Find where the given text appears and provide that cell's center as (X, Y) coordinate. 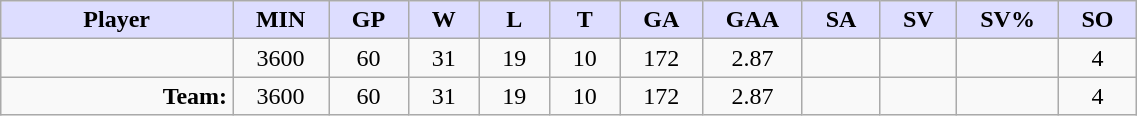
GA (662, 20)
L (514, 20)
GP (369, 20)
SA (840, 20)
Player (117, 20)
SV% (1008, 20)
T (584, 20)
GAA (753, 20)
W (444, 20)
Team: (117, 96)
MIN (281, 20)
SO (1098, 20)
SV (918, 20)
